For the text-containing cell, return its midpoint in (x, y) coordinate format. 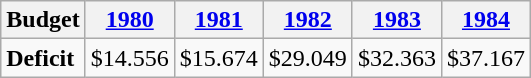
1984 (486, 20)
Budget (43, 20)
1980 (130, 20)
1981 (218, 20)
1982 (308, 20)
1983 (396, 20)
$15.674 (218, 58)
$14.556 (130, 58)
$32.363 (396, 58)
Deficit (43, 58)
$37.167 (486, 58)
$29.049 (308, 58)
